Find where the given text appears and provide that cell's center as [x, y] coordinate. 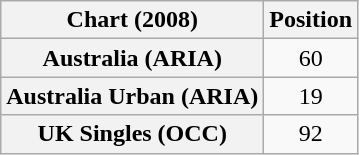
Chart (2008) [132, 20]
60 [311, 58]
92 [311, 134]
Australia Urban (ARIA) [132, 96]
19 [311, 96]
Position [311, 20]
UK Singles (OCC) [132, 134]
Australia (ARIA) [132, 58]
